Extract the (X, Y) coordinate from the center of the cell holding the provided text.  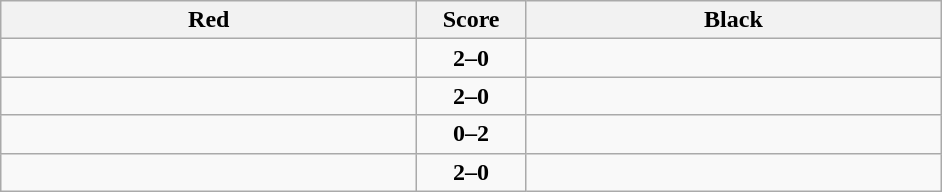
0–2 (472, 134)
Score (472, 20)
Red (209, 20)
Black (733, 20)
